Return (X, Y) of the center of cell containing provided text 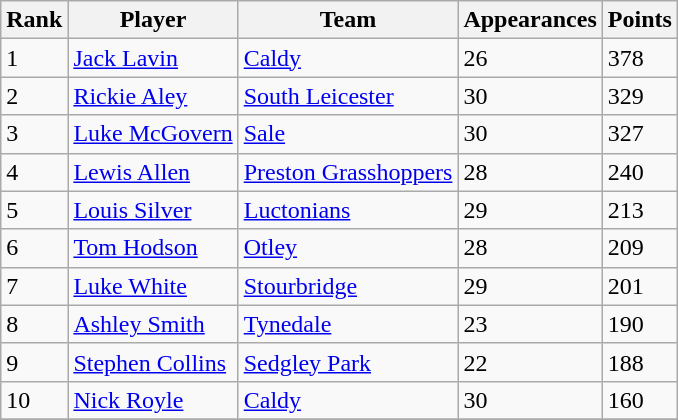
Luke McGovern (153, 134)
6 (34, 248)
South Leicester (348, 96)
Stephen Collins (153, 362)
4 (34, 172)
8 (34, 324)
209 (640, 248)
Preston Grasshoppers (348, 172)
Nick Royle (153, 400)
Team (348, 20)
240 (640, 172)
Luke White (153, 286)
10 (34, 400)
Rickie Aley (153, 96)
3 (34, 134)
2 (34, 96)
Louis Silver (153, 210)
Ashley Smith (153, 324)
378 (640, 58)
7 (34, 286)
160 (640, 400)
22 (530, 362)
1 (34, 58)
Jack Lavin (153, 58)
Sale (348, 134)
Player (153, 20)
Tom Hodson (153, 248)
23 (530, 324)
327 (640, 134)
5 (34, 210)
9 (34, 362)
329 (640, 96)
188 (640, 362)
Tynedale (348, 324)
Rank (34, 20)
201 (640, 286)
Lewis Allen (153, 172)
Appearances (530, 20)
Points (640, 20)
Stourbridge (348, 286)
Sedgley Park (348, 362)
26 (530, 58)
Luctonians (348, 210)
213 (640, 210)
Otley (348, 248)
190 (640, 324)
